For the text-containing cell, return its midpoint in [x, y] coordinate format. 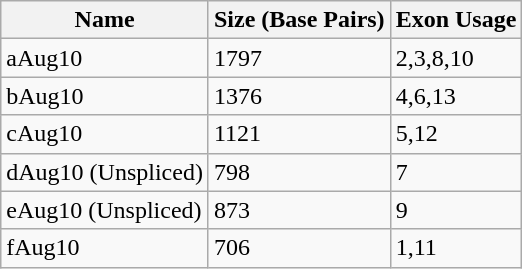
fAug10 [105, 248]
706 [299, 248]
eAug10 (Unspliced) [105, 210]
1797 [299, 58]
Size (Base Pairs) [299, 20]
1,11 [456, 248]
1121 [299, 134]
4,6,13 [456, 96]
Name [105, 20]
5,12 [456, 134]
aAug10 [105, 58]
2,3,8,10 [456, 58]
9 [456, 210]
1376 [299, 96]
bAug10 [105, 96]
dAug10 (Unspliced) [105, 172]
798 [299, 172]
cAug10 [105, 134]
Exon Usage [456, 20]
7 [456, 172]
873 [299, 210]
